Search for the cell housing the specified text and yield its [X, Y] center coordinate. 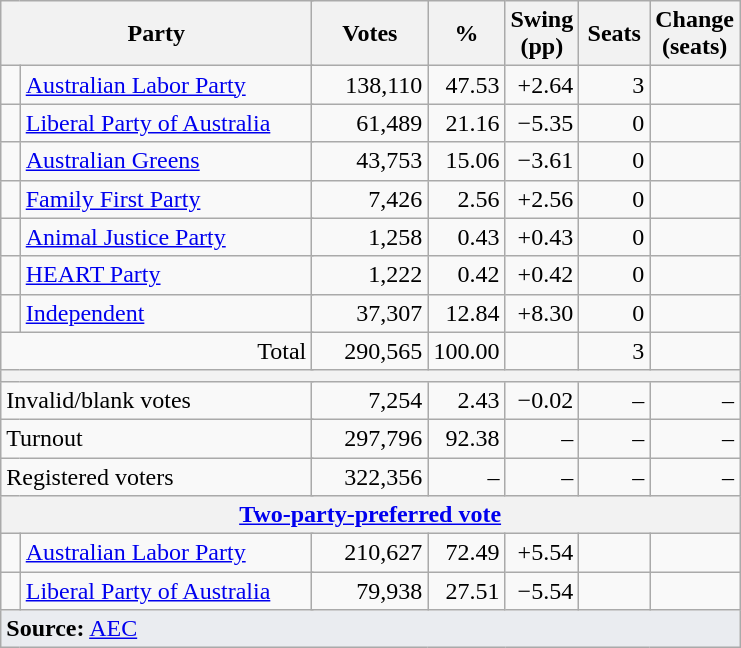
Swing (pp) [542, 34]
210,627 [370, 553]
+2.56 [542, 199]
297,796 [370, 438]
Change (seats) [695, 34]
Turnout [156, 438]
79,938 [370, 591]
Australian Greens [166, 161]
Registered voters [156, 477]
+2.64 [542, 85]
−0.02 [542, 400]
61,489 [370, 123]
15.06 [466, 161]
HEART Party [166, 275]
+0.42 [542, 275]
−5.54 [542, 591]
Animal Justice Party [166, 237]
+8.30 [542, 313]
Source: AEC [370, 629]
Votes [370, 34]
2.56 [466, 199]
72.49 [466, 553]
−5.35 [542, 123]
0.42 [466, 275]
+5.54 [542, 553]
138,110 [370, 85]
7,426 [370, 199]
Total [156, 351]
Two-party-preferred vote [370, 515]
322,356 [370, 477]
−3.61 [542, 161]
1,258 [370, 237]
47.53 [466, 85]
2.43 [466, 400]
Family First Party [166, 199]
% [466, 34]
290,565 [370, 351]
Party [156, 34]
1,222 [370, 275]
100.00 [466, 351]
43,753 [370, 161]
+0.43 [542, 237]
0.43 [466, 237]
Invalid/blank votes [156, 400]
21.16 [466, 123]
37,307 [370, 313]
27.51 [466, 591]
92.38 [466, 438]
Independent [166, 313]
12.84 [466, 313]
Seats [614, 34]
7,254 [370, 400]
